Return the (X, Y) coordinate for the center point of the cell that contains the specified text.  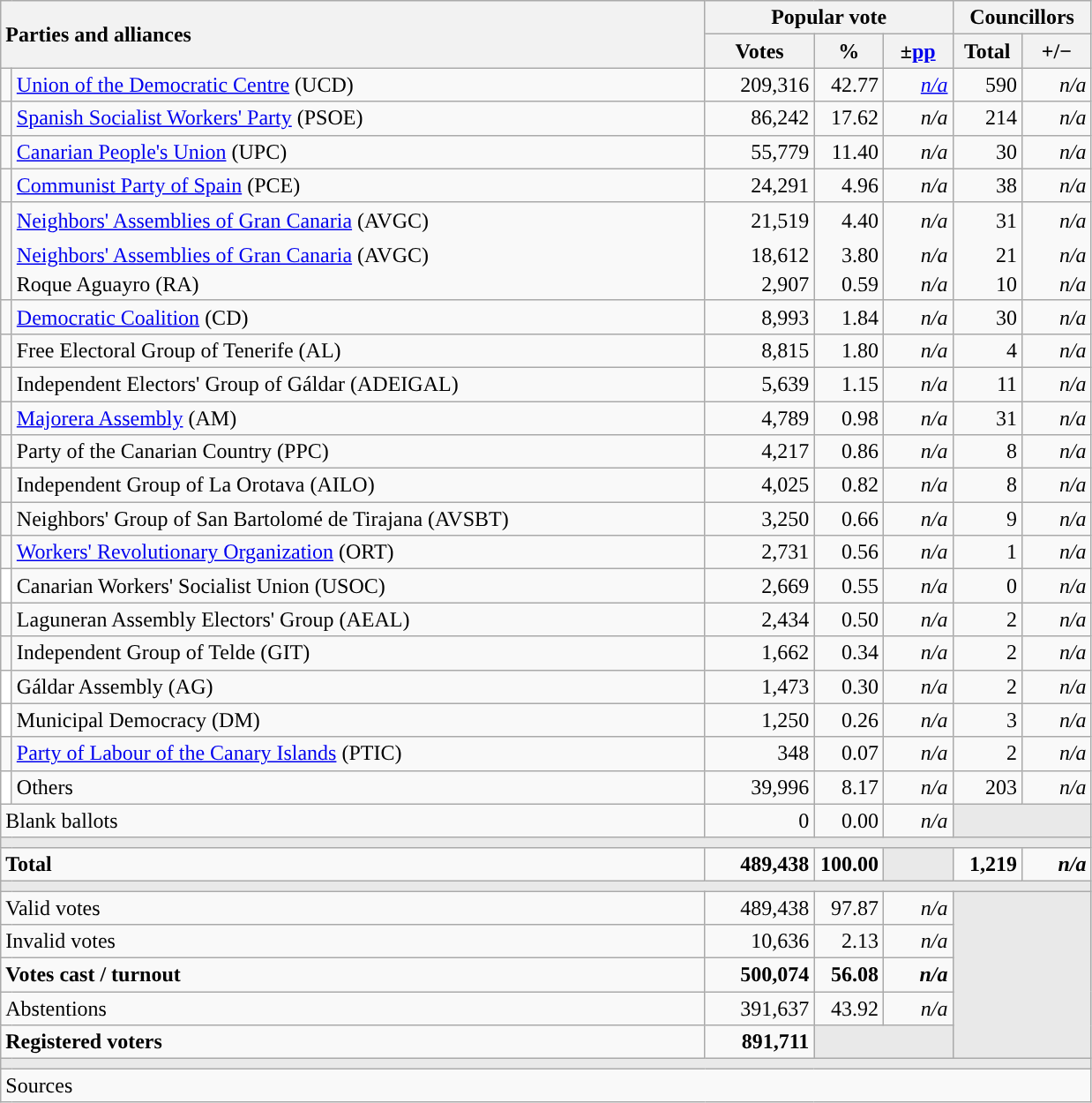
0.59 (849, 285)
1.15 (849, 384)
5,639 (759, 384)
Councillors (1021, 18)
Votes cast / turnout (353, 975)
Sources (546, 1085)
39,996 (759, 787)
0.00 (849, 821)
1.84 (849, 317)
21 (988, 255)
1,250 (759, 720)
891,711 (759, 1042)
590 (988, 85)
97.87 (849, 908)
0.66 (849, 519)
Spanish Socialist Workers' Party (PSOE) (358, 118)
348 (759, 754)
Votes (759, 51)
Laguneran Assembly Electors' Group (AEAL) (358, 619)
Free Electoral Group of Tenerife (AL) (358, 350)
1.80 (849, 350)
Registered voters (353, 1042)
42.77 (849, 85)
0.56 (849, 552)
55,779 (759, 152)
4 (988, 350)
Municipal Democracy (DM) (358, 720)
38 (988, 185)
17.62 (849, 118)
Others (358, 787)
4.96 (849, 185)
0.07 (849, 754)
0.50 (849, 619)
4,217 (759, 452)
21,519 (759, 221)
Democratic Coalition (CD) (358, 317)
Majorera Assembly (AM) (358, 417)
10 (988, 285)
Independent Electors' Group of Gáldar (ADEIGAL) (358, 384)
1,219 (988, 864)
Union of the Democratic Centre (UCD) (358, 85)
0.98 (849, 417)
4,025 (759, 485)
Popular vote (829, 18)
3 (988, 720)
±pp (917, 51)
8,993 (759, 317)
Abstentions (353, 1009)
Party of the Canarian Country (PPC) (358, 452)
Parties and alliances (353, 34)
86,242 (759, 118)
24,291 (759, 185)
Valid votes (353, 908)
Party of Labour of the Canary Islands (PTIC) (358, 754)
Communist Party of Spain (PCE) (358, 185)
Canarian People's Union (UPC) (358, 152)
0.86 (849, 452)
56.08 (849, 975)
100.00 (849, 864)
3,250 (759, 519)
0.55 (849, 586)
Independent Group of Telde (GIT) (358, 653)
214 (988, 118)
4.40 (849, 221)
0.82 (849, 485)
Canarian Workers' Socialist Union (USOC) (358, 586)
43.92 (849, 1009)
2,907 (759, 285)
1,473 (759, 687)
2.13 (849, 942)
Invalid votes (353, 942)
391,637 (759, 1009)
8,815 (759, 350)
0.26 (849, 720)
0.30 (849, 687)
203 (988, 787)
2,434 (759, 619)
18,612 (759, 255)
10,636 (759, 942)
9 (988, 519)
11.40 (849, 152)
Blank ballots (353, 821)
11 (988, 384)
Gáldar Assembly (AG) (358, 687)
% (849, 51)
1,662 (759, 653)
2,731 (759, 552)
8.17 (849, 787)
500,074 (759, 975)
Roque Aguayro (RA) (358, 285)
0.34 (849, 653)
Workers' Revolutionary Organization (ORT) (358, 552)
2,669 (759, 586)
4,789 (759, 417)
Independent Group of La Orotava (AILO) (358, 485)
1 (988, 552)
Neighbors' Group of San Bartolomé de Tirajana (AVSBT) (358, 519)
3.80 (849, 255)
+/− (1057, 51)
209,316 (759, 85)
